Return the [x, y] coordinate for the center point of the cell that contains the specified text.  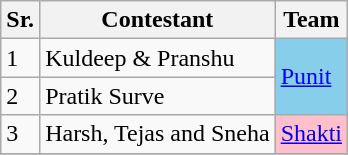
Team [311, 20]
1 [20, 58]
Sr. [20, 20]
Contestant [158, 20]
Punit [311, 77]
Harsh, Tejas and Sneha [158, 134]
3 [20, 134]
2 [20, 96]
Pratik Surve [158, 96]
Shakti [311, 134]
Kuldeep & Pranshu [158, 58]
